Determine the (X, Y) coordinate at the center of the cell enclosing the given text.  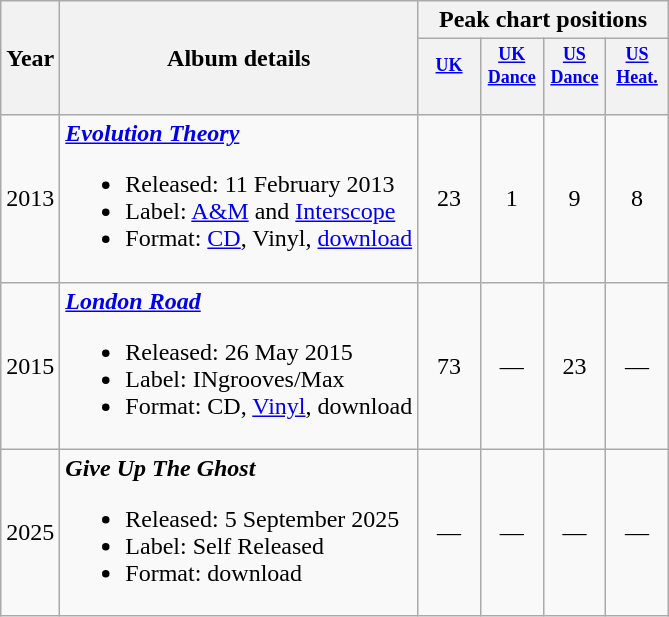
Album details (239, 58)
London RoadReleased: 26 May 2015Label: INgrooves/MaxFormat: CD, Vinyl, download (239, 366)
73 (450, 366)
1 (512, 198)
UK Dance (512, 77)
2013 (30, 198)
Year (30, 58)
9 (574, 198)
2025 (30, 532)
2015 (30, 366)
UK (450, 77)
US Heat. (638, 77)
Evolution TheoryReleased: 11 February 2013Label: A&M and InterscopeFormat: CD, Vinyl, download (239, 198)
Peak chart positions (544, 20)
US Dance (574, 77)
8 (638, 198)
Give Up The GhostReleased: 5 September 2025Label: Self ReleasedFormat: download (239, 532)
